Output the (X, Y) coordinate of the center of the cell containing the given text.  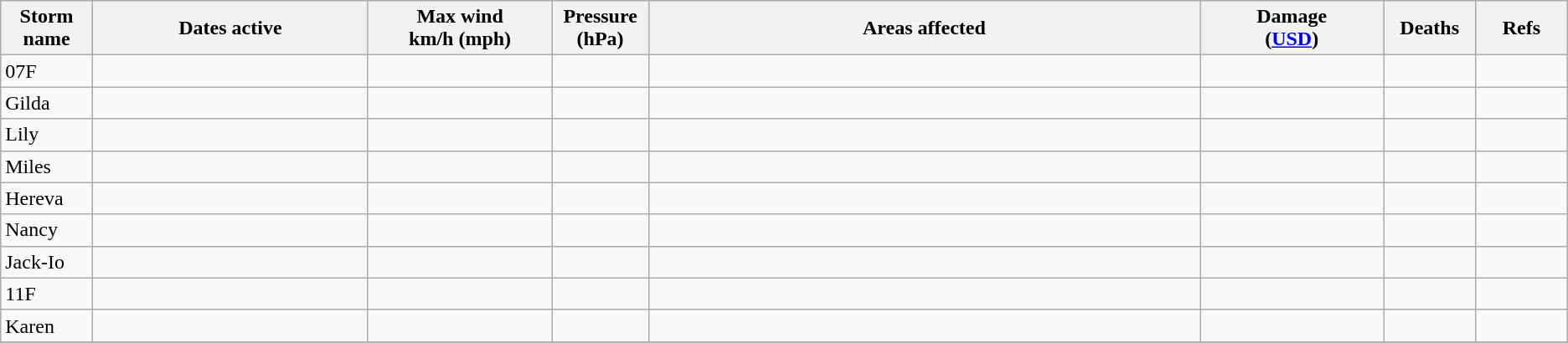
Areas affected (924, 28)
Storm name (47, 28)
Lily (47, 135)
Max windkm/h (mph) (459, 28)
Pressure(hPa) (601, 28)
07F (47, 71)
Miles (47, 166)
Deaths (1430, 28)
Refs (1521, 28)
Karen (47, 325)
Gilda (47, 103)
Hereva (47, 198)
Damage(USD) (1292, 28)
Nancy (47, 230)
11F (47, 294)
Jack-Io (47, 262)
Dates active (230, 28)
